Search for the cell housing the specified text and yield its (X, Y) center coordinate. 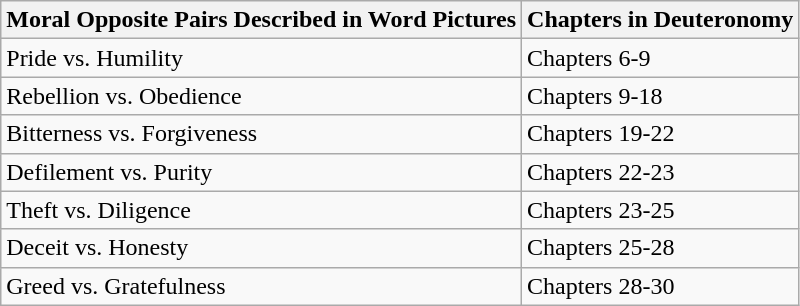
Pride vs. Humility (262, 58)
Chapters 22-23 (660, 172)
Chapters 9-18 (660, 96)
Deceit vs. Honesty (262, 248)
Greed vs. Gratefulness (262, 286)
Moral Opposite Pairs Described in Word Pictures (262, 20)
Chapters in Deuteronomy (660, 20)
Rebellion vs. Obedience (262, 96)
Chapters 28-30 (660, 286)
Chapters 6-9 (660, 58)
Chapters 25-28 (660, 248)
Bitterness vs. Forgiveness (262, 134)
Theft vs. Diligence (262, 210)
Chapters 23-25 (660, 210)
Chapters 19-22 (660, 134)
Defilement vs. Purity (262, 172)
